Detect which cell encompasses the target text, then output its [X, Y] center coordinate. 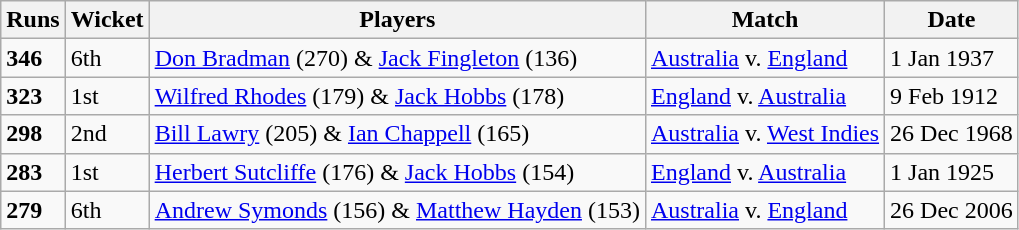
Herbert Sutcliffe (176) & Jack Hobbs (154) [397, 172]
Match [764, 20]
1 Jan 1925 [952, 172]
2nd [107, 134]
Date [952, 20]
Wilfred Rhodes (179) & Jack Hobbs (178) [397, 96]
346 [33, 58]
298 [33, 134]
323 [33, 96]
279 [33, 210]
1 Jan 1937 [952, 58]
283 [33, 172]
Andrew Symonds (156) & Matthew Hayden (153) [397, 210]
9 Feb 1912 [952, 96]
Players [397, 20]
Runs [33, 20]
26 Dec 1968 [952, 134]
Australia v. West Indies [764, 134]
26 Dec 2006 [952, 210]
Don Bradman (270) & Jack Fingleton (136) [397, 58]
Bill Lawry (205) & Ian Chappell (165) [397, 134]
Wicket [107, 20]
